Capture the cell that displays the provided text and extract its [X, Y] central coordinate. 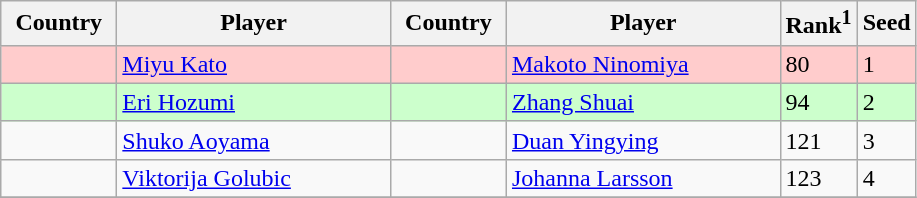
Rank1 [818, 24]
Seed [886, 24]
123 [818, 178]
80 [818, 64]
94 [818, 102]
Makoto Ninomiya [643, 64]
121 [818, 140]
Shuko Aoyama [254, 140]
4 [886, 178]
Zhang Shuai [643, 102]
Miyu Kato [254, 64]
Viktorija Golubic [254, 178]
1 [886, 64]
3 [886, 140]
2 [886, 102]
Duan Yingying [643, 140]
Johanna Larsson [643, 178]
Eri Hozumi [254, 102]
